Determine the (X, Y) coordinate at the center of the cell enclosing the given text.  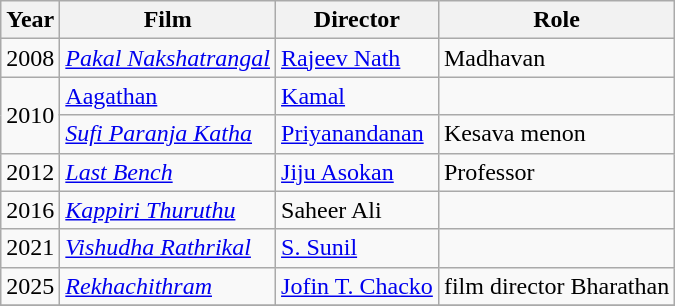
Sufi Paranja Katha (168, 134)
Jiju Asokan (358, 172)
Rajeev Nath (358, 58)
Year (30, 20)
2008 (30, 58)
Director (358, 20)
Pakal Nakshatrangal (168, 58)
Kesava menon (556, 134)
Professor (556, 172)
Aagathan (168, 96)
Film (168, 20)
2012 (30, 172)
Priyanandanan (358, 134)
Jofin T. Chacko (358, 286)
S. Sunil (358, 248)
Rekhachithram (168, 286)
Saheer Ali (358, 210)
2016 (30, 210)
Madhavan (556, 58)
Kamal (358, 96)
Role (556, 20)
2025 (30, 286)
2021 (30, 248)
Kappiri Thuruthu (168, 210)
Vishudha Rathrikal (168, 248)
Last Bench (168, 172)
film director Bharathan (556, 286)
2010 (30, 115)
